Pinpoint the cell where the given text exists, returning its (X, Y) midpoint coordinate. 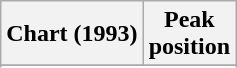
Chart (1993) (72, 34)
Peakposition (189, 34)
